Search for the cell housing the specified text and yield its (X, Y) center coordinate. 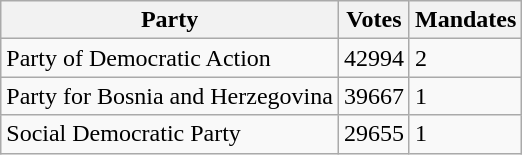
Social Democratic Party (170, 134)
42994 (374, 58)
39667 (374, 96)
Votes (374, 20)
2 (465, 58)
Party (170, 20)
Party for Bosnia and Herzegovina (170, 96)
29655 (374, 134)
Party of Democratic Action (170, 58)
Mandates (465, 20)
